Output the (X, Y) coordinate of the center of the cell containing the given text.  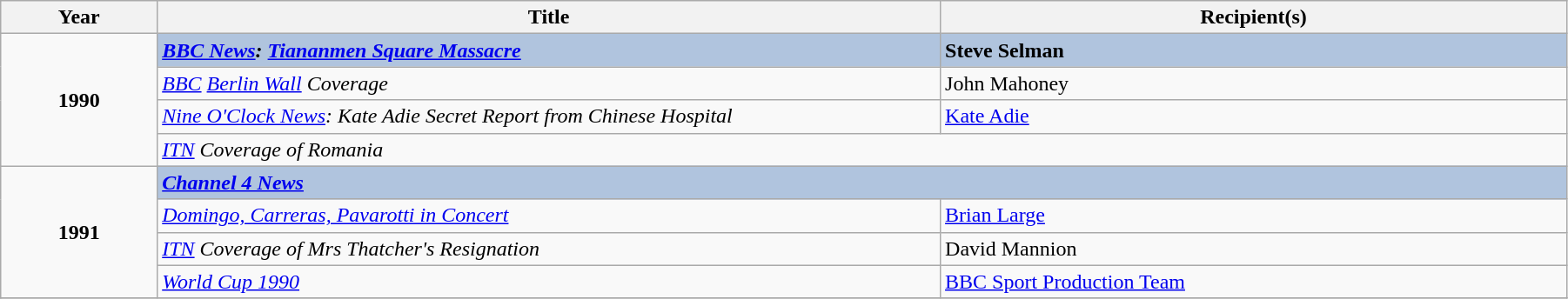
Brian Large (1254, 216)
BBC News: Tiananmen Square Massacre (549, 50)
John Mahoney (1254, 83)
Year (79, 17)
David Mannion (1254, 249)
1990 (79, 100)
BBC Sport Production Team (1254, 282)
Domingo, Carreras, Pavarotti in Concert (549, 216)
ITN Coverage of Mrs Thatcher's Resignation (549, 249)
World Cup 1990 (549, 282)
1991 (79, 232)
ITN Coverage of Romania (862, 149)
Steve Selman (1254, 50)
Recipient(s) (1254, 17)
Nine O'Clock News: Kate Adie Secret Report from Chinese Hospital (549, 116)
Channel 4 News (862, 183)
BBC Berlin Wall Coverage (549, 83)
Kate Adie (1254, 116)
Title (549, 17)
